For the text-containing cell, return its midpoint in (X, Y) coordinate format. 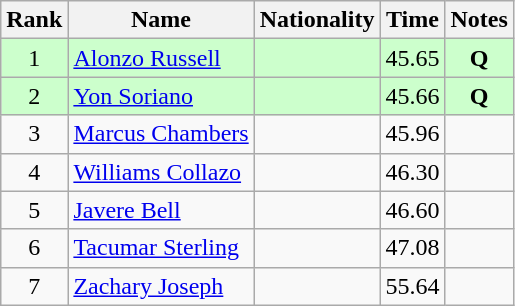
6 (34, 248)
Marcus Chambers (161, 134)
55.64 (412, 286)
46.30 (412, 172)
4 (34, 172)
45.96 (412, 134)
46.60 (412, 210)
Zachary Joseph (161, 286)
Javere Bell (161, 210)
2 (34, 96)
Alonzo Russell (161, 58)
Name (161, 20)
45.66 (412, 96)
45.65 (412, 58)
Time (412, 20)
Yon Soriano (161, 96)
3 (34, 134)
Rank (34, 20)
7 (34, 286)
Tacumar Sterling (161, 248)
5 (34, 210)
47.08 (412, 248)
Williams Collazo (161, 172)
Notes (479, 20)
Nationality (317, 20)
1 (34, 58)
